From the cell containing the given text, extract its center point as (X, Y) coordinate. 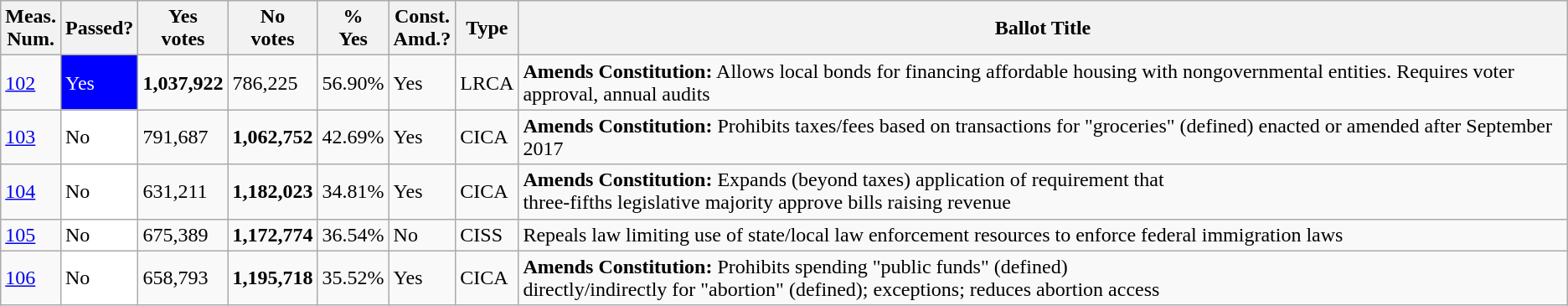
Amends Constitution: Prohibits spending "public funds" (defined)directly/indirectly for "abortion" (defined); exceptions; reduces abortion access (1043, 278)
104 (31, 191)
35.52% (353, 278)
675,389 (183, 235)
Yesvotes (183, 29)
1,172,774 (273, 235)
Type (487, 29)
Const.Amd.? (422, 29)
102 (31, 82)
Amends Constitution: Expands (beyond taxes) application of requirement thatthree-fifths legislative majority approve bills raising revenue (1043, 191)
34.81% (353, 191)
Passed? (99, 29)
103 (31, 137)
786,225 (273, 82)
105 (31, 235)
1,037,922 (183, 82)
1,195,718 (273, 278)
42.69% (353, 137)
Ballot Title (1043, 29)
631,211 (183, 191)
Novotes (273, 29)
791,687 (183, 137)
Meas.Num. (31, 29)
%Yes (353, 29)
36.54% (353, 235)
Amends Constitution: Prohibits taxes/fees based on transactions for "groceries" (defined) enacted or amended after September 2017 (1043, 137)
Amends Constitution: Allows local bonds for financing affordable housing with nongovernmental entities. Requires voter approval, annual audits (1043, 82)
658,793 (183, 278)
1,062,752 (273, 137)
106 (31, 278)
CISS (487, 235)
Repeals law limiting use of state/local law enforcement resources to enforce federal immigration laws (1043, 235)
LRCA (487, 82)
1,182,023 (273, 191)
56.90% (353, 82)
